Identify which cell holds the provided text, then report its [X, Y] central coordinate. 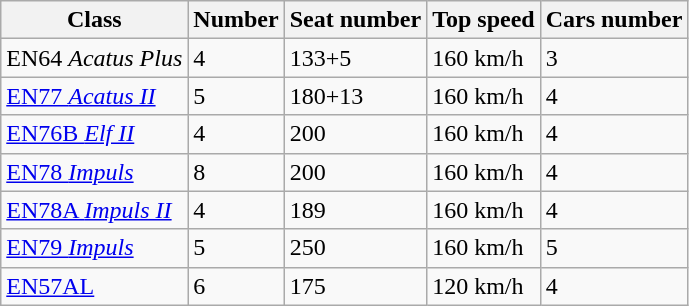
Class [94, 20]
250 [355, 248]
EN57AL [94, 286]
EN77 Acatus II [94, 96]
EN78 Impuls [94, 172]
6 [236, 286]
Seat number [355, 20]
120 km/h [484, 286]
Cars number [614, 20]
175 [355, 286]
EN78A Impuls II [94, 210]
180+13 [355, 96]
Number [236, 20]
EN64 Acatus Plus [94, 58]
3 [614, 58]
EN76B Elf II [94, 134]
189 [355, 210]
133+5 [355, 58]
8 [236, 172]
Top speed [484, 20]
EN79 Impuls [94, 248]
